Detect which cell encompasses the target text, then output its [x, y] center coordinate. 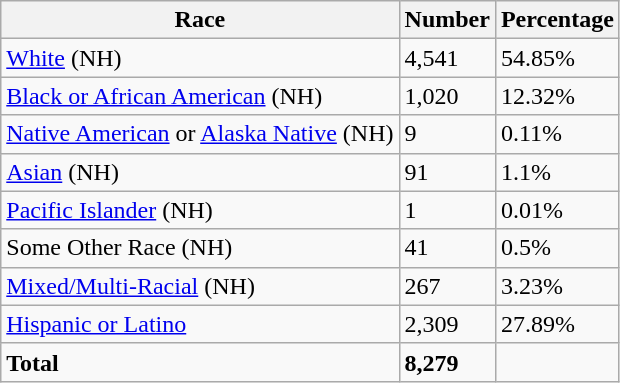
0.5% [557, 248]
1 [447, 210]
Pacific Islander (NH) [200, 210]
Number [447, 20]
4,541 [447, 58]
Native American or Alaska Native (NH) [200, 134]
Mixed/Multi-Racial (NH) [200, 286]
Asian (NH) [200, 172]
0.01% [557, 210]
27.89% [557, 324]
9 [447, 134]
91 [447, 172]
54.85% [557, 58]
Total [200, 362]
Race [200, 20]
3.23% [557, 286]
0.11% [557, 134]
1,020 [447, 96]
Some Other Race (NH) [200, 248]
Black or African American (NH) [200, 96]
2,309 [447, 324]
1.1% [557, 172]
White (NH) [200, 58]
8,279 [447, 362]
267 [447, 286]
12.32% [557, 96]
Hispanic or Latino [200, 324]
41 [447, 248]
Percentage [557, 20]
